Scan for the cell matching the given text and deliver its (X, Y) coordinate at center. 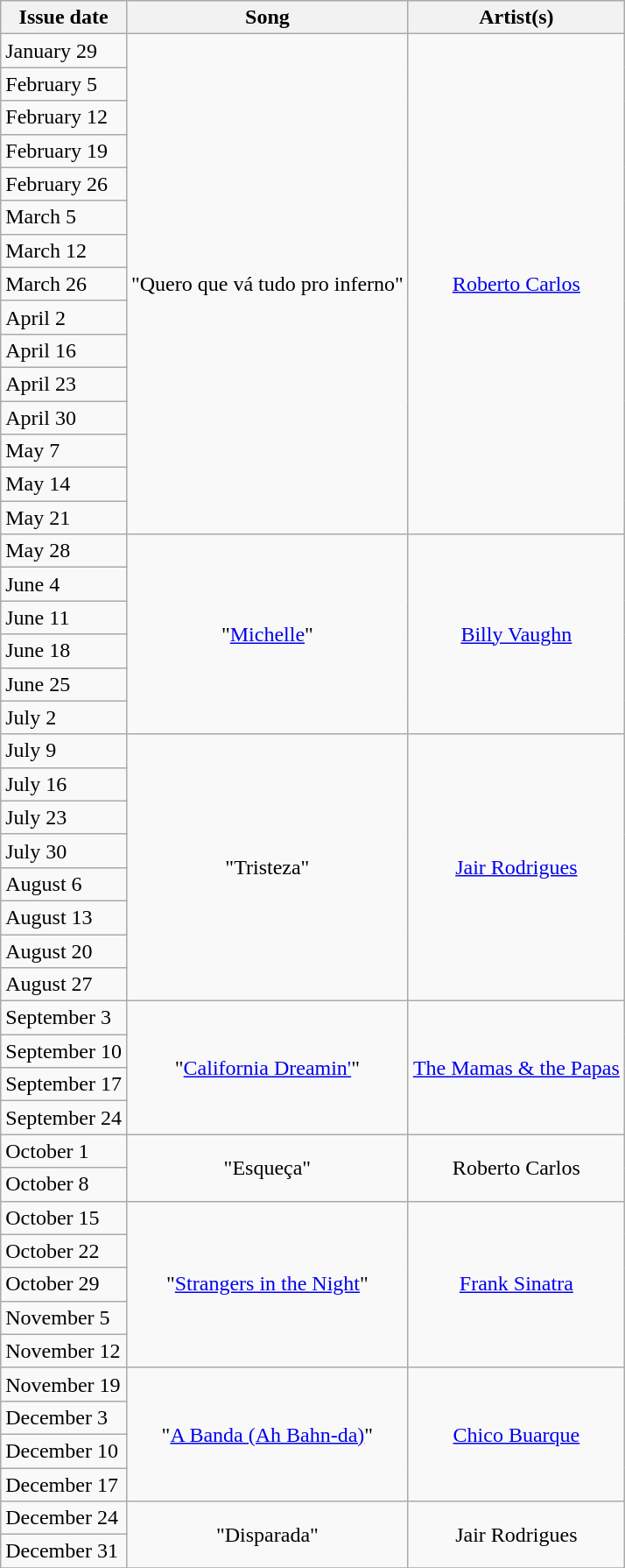
July 16 (64, 784)
February 12 (64, 117)
July 23 (64, 817)
"Tristeza" (267, 867)
June 25 (64, 684)
August 13 (64, 917)
August 6 (64, 884)
Frank Sinatra (516, 1284)
September 17 (64, 1084)
"Disparada" (267, 1535)
"A Banda (Ah Bahn-da)" (267, 1434)
June 18 (64, 651)
"Quero que vá tudo pro inferno" (267, 284)
December 31 (64, 1551)
April 16 (64, 350)
February 26 (64, 184)
August 27 (64, 985)
December 17 (64, 1485)
June 11 (64, 618)
September 24 (64, 1118)
Chico Buarque (516, 1434)
March 26 (64, 284)
October 8 (64, 1184)
"Michelle" (267, 634)
November 12 (64, 1351)
November 19 (64, 1384)
April 23 (64, 384)
February 5 (64, 84)
May 7 (64, 451)
May 28 (64, 551)
October 29 (64, 1284)
April 2 (64, 317)
May 21 (64, 518)
Issue date (64, 18)
October 22 (64, 1251)
"California Dreamin'" (267, 1068)
March 12 (64, 251)
October 15 (64, 1218)
March 5 (64, 217)
January 29 (64, 51)
July 9 (64, 751)
June 4 (64, 584)
December 24 (64, 1518)
July 30 (64, 851)
April 30 (64, 418)
February 19 (64, 151)
"Strangers in the Night" (267, 1284)
November 5 (64, 1317)
The Mamas & the Papas (516, 1068)
October 1 (64, 1151)
"Esqueça" (267, 1168)
August 20 (64, 950)
September 3 (64, 1018)
July 2 (64, 717)
Billy Vaughn (516, 634)
Song (267, 18)
December 3 (64, 1417)
May 14 (64, 484)
Artist(s) (516, 18)
September 10 (64, 1051)
December 10 (64, 1451)
